Output the (X, Y) coordinate of the center of the cell containing the given text.  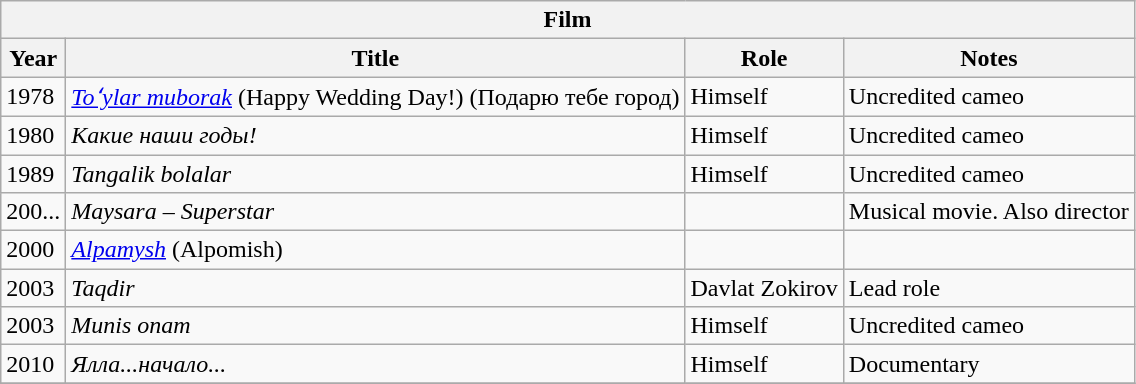
Film (568, 20)
Documentary (988, 364)
Alpamysh (Alpomish) (376, 250)
200... (34, 212)
2010 (34, 364)
Lead role (988, 288)
Toʻylar muborak (Happy Wedding Day!) (Подарю тебе город) (376, 97)
Year (34, 58)
Taqdir (376, 288)
Ялла...начало... (376, 364)
Tangalik bolalar (376, 173)
1989 (34, 173)
Munis onam (376, 326)
1978 (34, 97)
Davlat Zokirov (764, 288)
Musical movie. Also director (988, 212)
Maysara – Superstar (376, 212)
2000 (34, 250)
Title (376, 58)
Notes (988, 58)
Role (764, 58)
1980 (34, 135)
Какие наши годы! (376, 135)
